Output the [X, Y] coordinate of the center of the cell containing the given text.  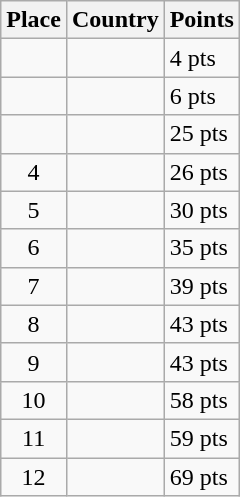
30 pts [202, 210]
25 pts [202, 134]
6 pts [202, 96]
10 [34, 400]
69 pts [202, 477]
58 pts [202, 400]
59 pts [202, 438]
8 [34, 324]
9 [34, 362]
7 [34, 286]
35 pts [202, 248]
11 [34, 438]
4 [34, 172]
Place [34, 20]
6 [34, 248]
26 pts [202, 172]
Points [202, 20]
Country [115, 20]
12 [34, 477]
5 [34, 210]
4 pts [202, 58]
39 pts [202, 286]
